Search for the cell housing the specified text and yield its [X, Y] center coordinate. 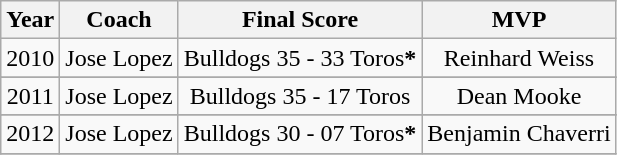
Reinhard Weiss [519, 58]
Bulldogs 35 - 33 Toros* [300, 58]
Coach [119, 20]
Bulldogs 35 - 17 Toros [300, 96]
Final Score [300, 20]
MVP [519, 20]
Year [30, 20]
Benjamin Chaverri [519, 134]
2012 [30, 134]
2010 [30, 58]
Dean Mooke [519, 96]
2011 [30, 96]
Bulldogs 30 - 07 Toros* [300, 134]
